Return the [X, Y] coordinate for the center point of the cell that contains the specified text.  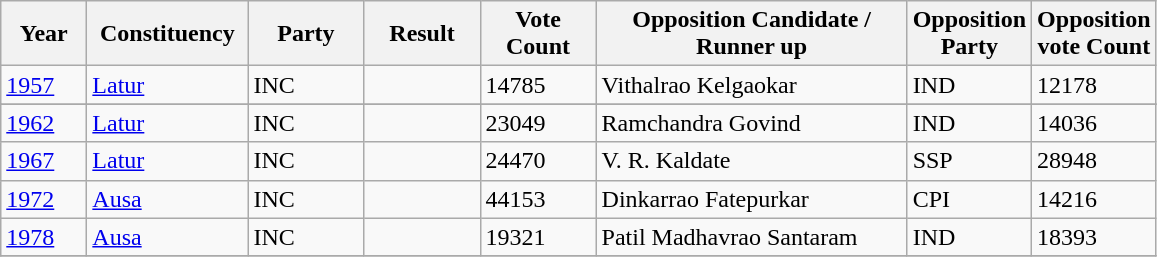
Opposition Candidate / Runner up [752, 34]
18393 [1094, 237]
1972 [44, 199]
SSP [969, 161]
CPI [969, 199]
V. R. Kaldate [752, 161]
1957 [44, 85]
Dinkarrao Fatepurkar [752, 199]
Patil Madhavrao Santaram [752, 237]
23049 [538, 123]
44153 [538, 199]
1978 [44, 237]
Constituency [168, 34]
Opposition Party [969, 34]
Opposition vote Count [1094, 34]
24470 [538, 161]
12178 [1094, 85]
14036 [1094, 123]
14216 [1094, 199]
Year [44, 34]
19321 [538, 237]
1962 [44, 123]
28948 [1094, 161]
1967 [44, 161]
14785 [538, 85]
Party [306, 34]
Result [422, 34]
Vithalrao Kelgaokar [752, 85]
Vote Count [538, 34]
Ramchandra Govind [752, 123]
